From the cell containing the given text, extract its center point as [X, Y] coordinate. 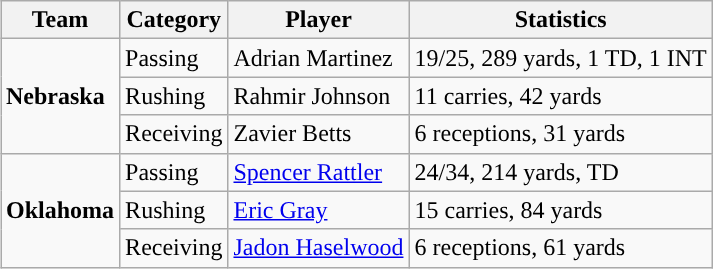
15 carries, 84 yards [560, 210]
Oklahoma [60, 210]
11 carries, 42 yards [560, 96]
Statistics [560, 20]
24/34, 214 yards, TD [560, 172]
Nebraska [60, 96]
Player [318, 20]
Jadon Haselwood [318, 248]
Team [60, 20]
19/25, 289 yards, 1 TD, 1 INT [560, 58]
Rahmir Johnson [318, 96]
6 receptions, 31 yards [560, 134]
Eric Gray [318, 210]
Category [174, 20]
Adrian Martinez [318, 58]
Spencer Rattler [318, 172]
6 receptions, 61 yards [560, 248]
Zavier Betts [318, 134]
